Search for the cell housing the specified text and yield its [x, y] center coordinate. 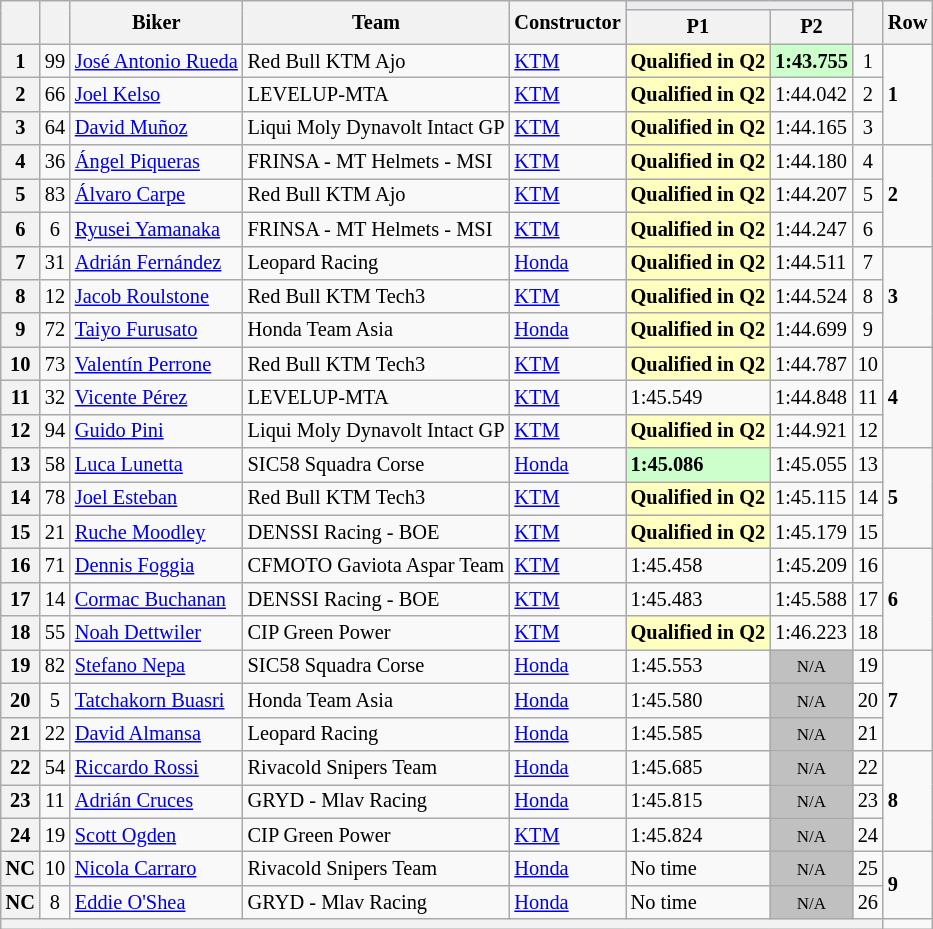
1:44.699 [812, 330]
1:45.483 [698, 599]
Stefano Nepa [156, 666]
Nicola Carraro [156, 868]
26 [868, 902]
Tatchakorn Buasri [156, 700]
1:45.179 [812, 532]
1:45.055 [812, 465]
Vicente Pérez [156, 397]
1:45.580 [698, 700]
CFMOTO Gaviota Aspar Team [376, 565]
71 [55, 565]
P2 [812, 27]
73 [55, 364]
Ryusei Yamanaka [156, 229]
31 [55, 263]
Luca Lunetta [156, 465]
66 [55, 94]
1:44.247 [812, 229]
Riccardo Rossi [156, 767]
54 [55, 767]
Constructor [567, 22]
58 [55, 465]
Jacob Roulstone [156, 296]
1:45.685 [698, 767]
1:45.585 [698, 734]
1:45.115 [812, 498]
Dennis Foggia [156, 565]
José Antonio Rueda [156, 61]
1:45.549 [698, 397]
94 [55, 431]
1:44.848 [812, 397]
1:44.511 [812, 263]
1:43.755 [812, 61]
1:45.553 [698, 666]
Adrián Fernández [156, 263]
36 [55, 162]
1:44.787 [812, 364]
1:44.165 [812, 128]
Ángel Piqueras [156, 162]
Valentín Perrone [156, 364]
32 [55, 397]
72 [55, 330]
1:44.042 [812, 94]
55 [55, 633]
Cormac Buchanan [156, 599]
1:45.086 [698, 465]
Eddie O'Shea [156, 902]
Team [376, 22]
Row [908, 22]
P1 [698, 27]
1:44.180 [812, 162]
1:45.588 [812, 599]
Scott Ogden [156, 835]
1:44.524 [812, 296]
Álvaro Carpe [156, 195]
99 [55, 61]
David Muñoz [156, 128]
Biker [156, 22]
Joel Esteban [156, 498]
Guido Pini [156, 431]
1:45.458 [698, 565]
David Almansa [156, 734]
Ruche Moodley [156, 532]
1:45.209 [812, 565]
Joel Kelso [156, 94]
82 [55, 666]
1:44.207 [812, 195]
Taiyo Furusato [156, 330]
25 [868, 868]
Noah Dettwiler [156, 633]
1:44.921 [812, 431]
1:45.824 [698, 835]
64 [55, 128]
1:45.815 [698, 801]
83 [55, 195]
78 [55, 498]
1:46.223 [812, 633]
Adrián Cruces [156, 801]
